Detect which cell encompasses the target text, then output its [x, y] center coordinate. 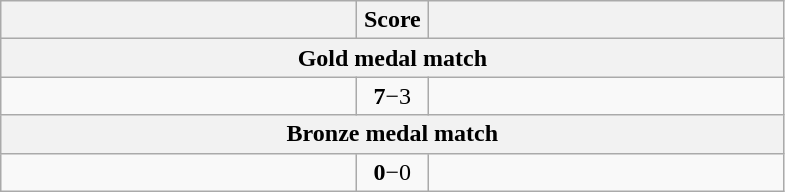
0−0 [392, 172]
Bronze medal match [392, 134]
Score [392, 20]
Gold medal match [392, 58]
7−3 [392, 96]
